For the text-containing cell, return its midpoint in (X, Y) coordinate format. 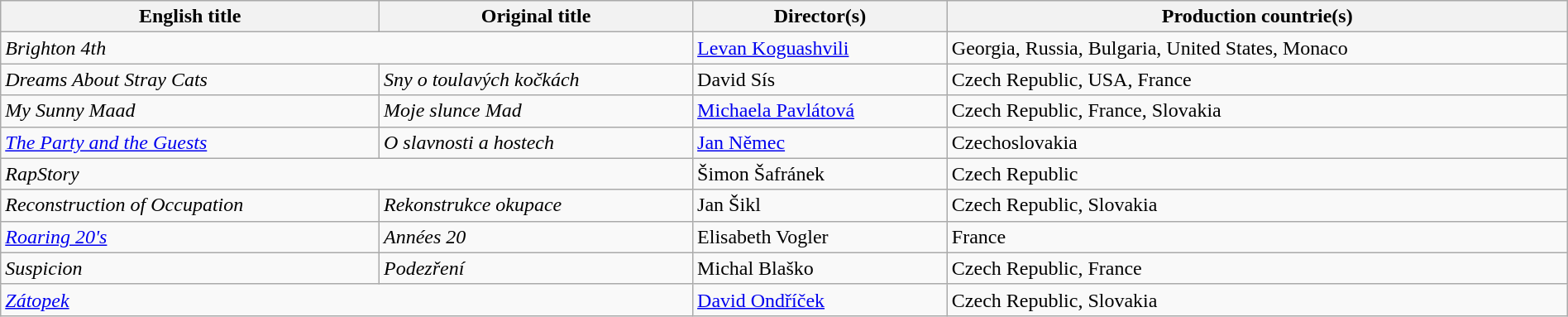
David Sís (820, 79)
France (1257, 237)
Czech Republic, France, Slovakia (1257, 111)
Director(s) (820, 17)
Czechoslovakia (1257, 142)
Brighton 4th (347, 48)
English title (190, 17)
My Sunny Maad (190, 111)
Czech Republic, USA, France (1257, 79)
Dreams About Stray Cats (190, 79)
Podezření (536, 268)
The Party and the Guests (190, 142)
Rekonstrukce okupace (536, 205)
RapStory (347, 174)
Reconstruction of Occupation (190, 205)
Sny o toulavých kočkách (536, 79)
David Ondříček (820, 300)
Czech Republic, France (1257, 268)
Czech Republic (1257, 174)
Suspicion (190, 268)
Moje slunce Mad (536, 111)
Roaring 20's (190, 237)
Zátopek (347, 300)
Georgia, Russia, Bulgaria, United States, Monaco (1257, 48)
Original title (536, 17)
Šimon Šafránek (820, 174)
Années 20 (536, 237)
Jan Němec (820, 142)
Elisabeth Vogler (820, 237)
Production countrie(s) (1257, 17)
Michal Blaško (820, 268)
O slavnosti a hostech (536, 142)
Jan Šikl (820, 205)
Michaela Pavlátová (820, 111)
Levan Koguashvili (820, 48)
